For the text-containing cell, return its midpoint in [X, Y] coordinate format. 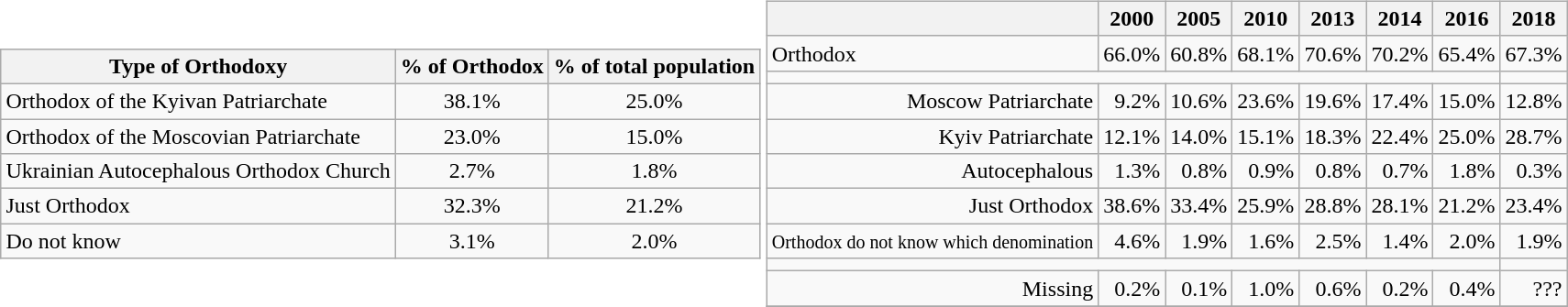
70.2% [1399, 53]
Ukrainian Autocephalous Orthodox Church [198, 171]
12.8% [1533, 101]
2000 [1132, 18]
1.6% [1265, 241]
Orthodox [932, 53]
68.1% [1265, 53]
0.7% [1399, 171]
28.1% [1399, 206]
2014 [1399, 18]
22.4% [1399, 137]
66.0% [1132, 53]
0.1% [1199, 289]
9.2% [1132, 101]
23.4% [1533, 206]
2016 [1467, 18]
Orthodox do not know which denomination [932, 241]
67.3% [1533, 53]
70.6% [1333, 53]
2018 [1533, 18]
2005 [1199, 18]
1.4% [1399, 241]
18.3% [1333, 137]
Orthodox of the Kyivan Patriarchate [198, 101]
Orthodox of the Moscovian Patriarchate [198, 137]
Type of Orthodoxy [198, 66]
14.0% [1199, 137]
19.6% [1333, 101]
Do not know [198, 241]
3.1% [471, 241]
1.0% [1265, 289]
65.4% [1467, 53]
1.3% [1132, 171]
Moscow Patriarchate [932, 101]
0.4% [1467, 289]
0.6% [1333, 289]
17.4% [1399, 101]
Kyiv Patriarchate [932, 137]
32.3% [471, 206]
2.7% [471, 171]
60.8% [1199, 53]
12.1% [1132, 137]
23.6% [1265, 101]
4.6% [1132, 241]
28.7% [1533, 137]
2013 [1333, 18]
2010 [1265, 18]
0.9% [1265, 171]
38.6% [1132, 206]
15.1% [1265, 137]
23.0% [471, 137]
0.3% [1533, 171]
10.6% [1199, 101]
Autocephalous [932, 171]
28.8% [1333, 206]
% of Orthodox [471, 66]
2.5% [1333, 241]
33.4% [1199, 206]
??? [1533, 289]
38.1% [471, 101]
25.9% [1265, 206]
% of total population [654, 66]
Missing [932, 289]
